Identify which cell holds the provided text, then report its (x, y) central coordinate. 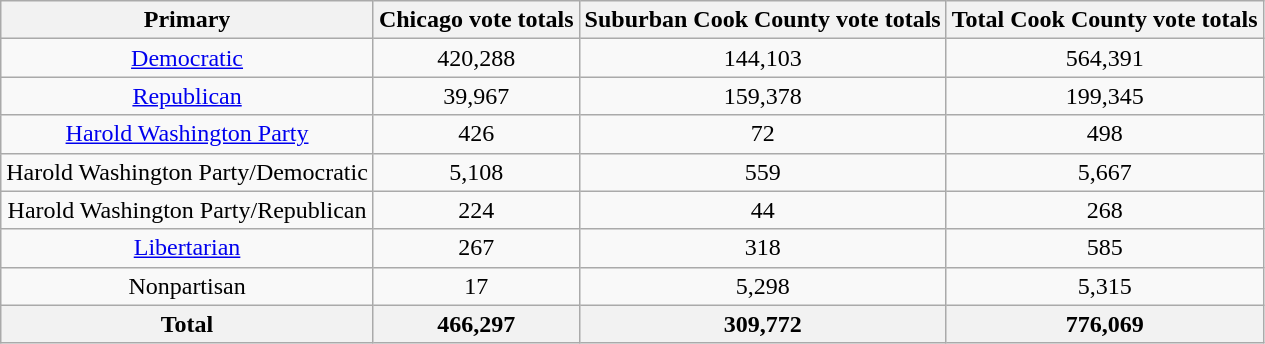
144,103 (762, 58)
318 (762, 248)
309,772 (762, 324)
72 (762, 134)
776,069 (1104, 324)
564,391 (1104, 58)
224 (476, 210)
Total (188, 324)
39,967 (476, 96)
Republican (188, 96)
Libertarian (188, 248)
Harold Washington Party/Democratic (188, 172)
268 (1104, 210)
426 (476, 134)
267 (476, 248)
Suburban Cook County vote totals (762, 20)
199,345 (1104, 96)
5,108 (476, 172)
559 (762, 172)
5,315 (1104, 286)
Nonpartisan (188, 286)
466,297 (476, 324)
159,378 (762, 96)
44 (762, 210)
5,667 (1104, 172)
Democratic (188, 58)
Total Cook County vote totals (1104, 20)
498 (1104, 134)
17 (476, 286)
Chicago vote totals (476, 20)
Primary (188, 20)
Harold Washington Party (188, 134)
420,288 (476, 58)
585 (1104, 248)
Harold Washington Party/Republican (188, 210)
5,298 (762, 286)
